Pinpoint the cell where the given text exists, returning its (x, y) midpoint coordinate. 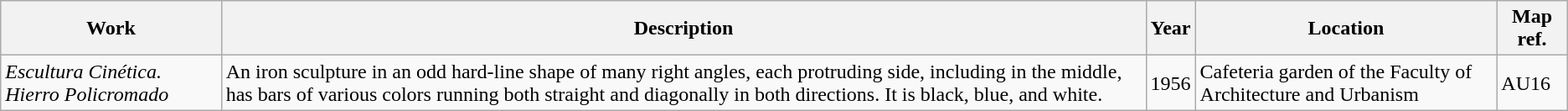
Work (111, 29)
Escultura Cinética. Hierro Policromado (111, 82)
Cafeteria garden of the Faculty of Architecture and Urbanism (1346, 82)
Location (1346, 29)
1956 (1171, 82)
AU16 (1532, 82)
Year (1171, 29)
Description (683, 29)
Map ref. (1532, 29)
